For the text-containing cell, return its midpoint in (X, Y) coordinate format. 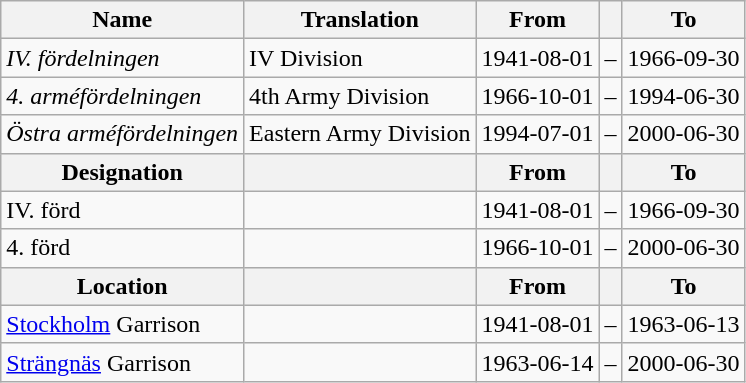
1963-06-14 (538, 362)
Strängnäs Garrison (122, 362)
Stockholm Garrison (122, 324)
IV. förd (122, 210)
IV. fördelningen (122, 58)
1994-06-30 (684, 96)
4. förd (122, 248)
1963-06-13 (684, 324)
IV Division (360, 58)
Östra arméfördelningen (122, 134)
4. arméfördelningen (122, 96)
Location (122, 286)
4th Army Division (360, 96)
Eastern Army Division (360, 134)
Name (122, 20)
Designation (122, 172)
Translation (360, 20)
1994-07-01 (538, 134)
